Return the (X, Y) coordinate for the center point of the cell that contains the specified text.  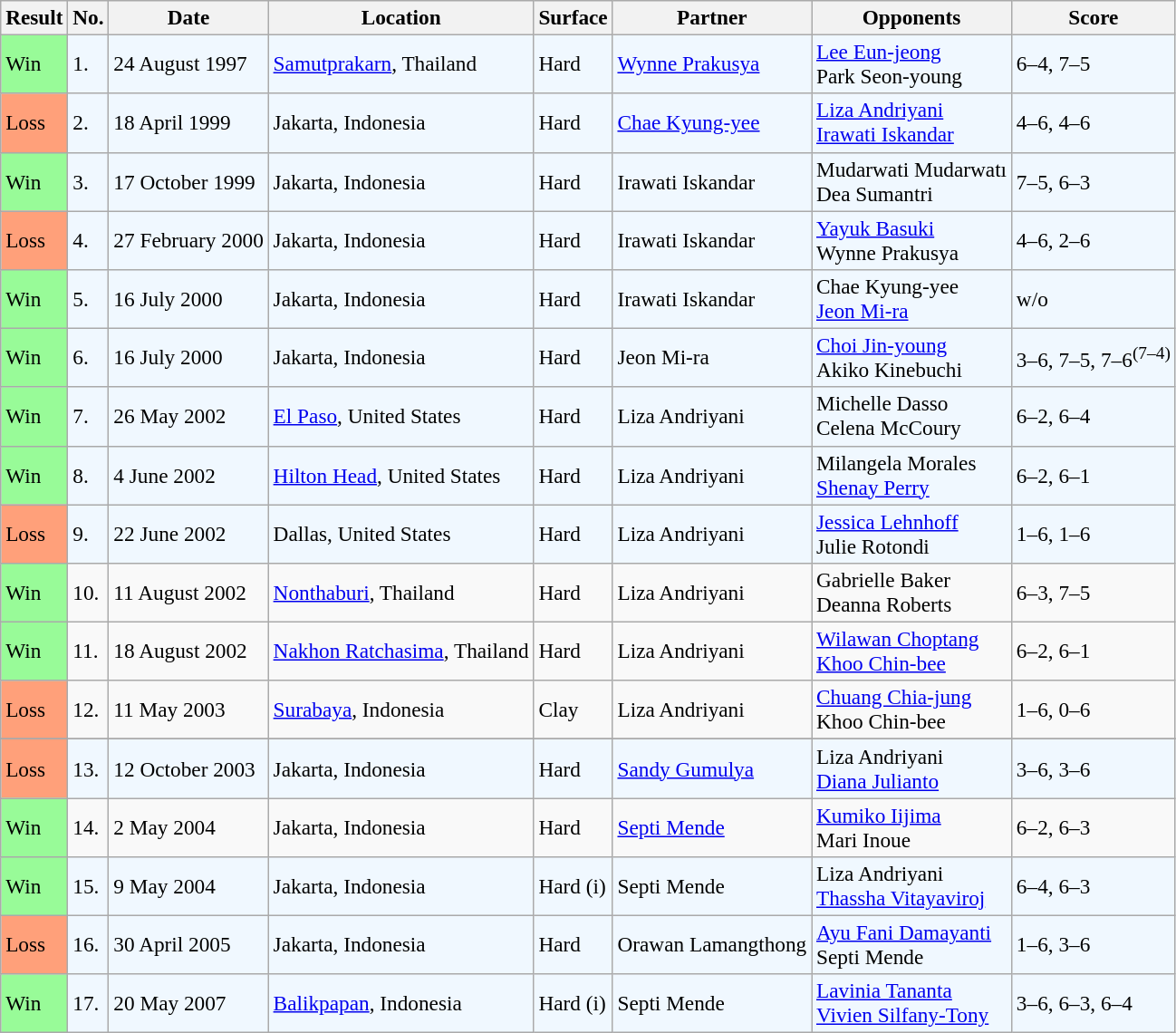
4–6, 4–6 (1093, 123)
22 June 2002 (188, 533)
Liza Andriyani Diana Julianto (911, 768)
Hilton Head, United States (400, 475)
Ayu Fani Damayanti Septi Mende (911, 944)
Lee Eun-jeong Park Seon-young (911, 63)
9. (89, 533)
Result (34, 17)
6–2, 6–3 (1093, 826)
20 May 2007 (188, 1004)
Location (400, 17)
Kumiko Iijima Mari Inoue (911, 826)
1. (89, 63)
Orawan Lamangthong (712, 944)
2 May 2004 (188, 826)
6–4, 7–5 (1093, 63)
Lavinia Tananta Vivien Silfany-Tony (911, 1004)
Yayuk Basuki Wynne Prakusya (911, 239)
30 April 2005 (188, 944)
Chuang Chia-jung Khoo Chin-bee (911, 710)
Wilawan Choptang Khoo Chin-bee (911, 651)
El Paso, United States (400, 417)
3–6, 7–5, 7–6(7–4) (1093, 357)
2. (89, 123)
4 June 2002 (188, 475)
Chae Kyung-yee Jeon Mi-ra (911, 299)
18 August 2002 (188, 651)
Jessica Lehnhoff Julie Rotondi (911, 533)
6–3, 7–5 (1093, 593)
11 May 2003 (188, 710)
Wynne Prakusya (712, 63)
12. (89, 710)
Sandy Gumulya (712, 768)
18 April 1999 (188, 123)
Gabrielle Baker Deanna Roberts (911, 593)
w/o (1093, 299)
Surface (573, 17)
Liza Andriyani Thassha Vitayaviroj (911, 886)
Mudarwati Mudarwatı Dea Sumantri (911, 181)
6–2, 6–4 (1093, 417)
No. (89, 17)
17 October 1999 (188, 181)
6. (89, 357)
1–6, 3–6 (1093, 944)
Chae Kyung-yee (712, 123)
1–6, 0–6 (1093, 710)
10. (89, 593)
9 May 2004 (188, 886)
4–6, 2–6 (1093, 239)
3–6, 6–3, 6–4 (1093, 1004)
7. (89, 417)
Opponents (911, 17)
Nonthaburi, Thailand (400, 593)
Nakhon Ratchasima, Thailand (400, 651)
15. (89, 886)
Score (1093, 17)
16. (89, 944)
Date (188, 17)
1–6, 1–6 (1093, 533)
3–6, 3–6 (1093, 768)
Milangela Morales Shenay Perry (911, 475)
Surabaya, Indonesia (400, 710)
24 August 1997 (188, 63)
3. (89, 181)
Samutprakarn, Thailand (400, 63)
13. (89, 768)
Partner (712, 17)
Jeon Mi-ra (712, 357)
Liza Andriyani Irawati Iskandar (911, 123)
14. (89, 826)
6–4, 6–3 (1093, 886)
Dallas, United States (400, 533)
Clay (573, 710)
5. (89, 299)
8. (89, 475)
11. (89, 651)
26 May 2002 (188, 417)
Balikpapan, Indonesia (400, 1004)
27 February 2000 (188, 239)
11 August 2002 (188, 593)
4. (89, 239)
17. (89, 1004)
7–5, 6–3 (1093, 181)
Choi Jin-young Akiko Kinebuchi (911, 357)
12 October 2003 (188, 768)
Michelle Dasso Celena McCoury (911, 417)
